Provide the [X, Y] coordinate of the cell's center where the given text is located.  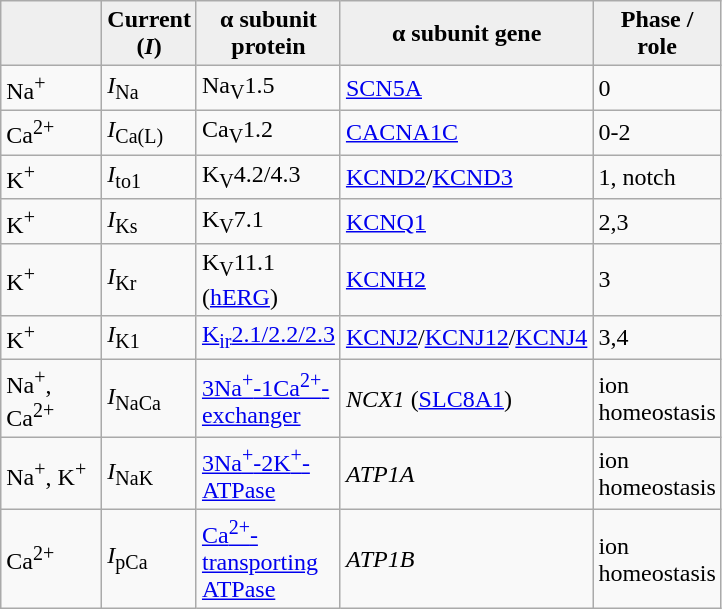
KV11.1 (hERG) [268, 280]
INaK [150, 474]
Ca2+-transporting ATPase [268, 560]
Kir2.1/2.2/2.3 [268, 338]
3Na+-2K+-ATPase [268, 474]
ICa(L) [150, 132]
KCNH2 [466, 280]
KCNQ1 [466, 222]
NCX1 (SLC8A1) [466, 399]
CACNA1C [466, 132]
IKs [150, 222]
KCND2/KCND3 [466, 178]
INaCa [150, 399]
2,3 [657, 222]
3,4 [657, 338]
ATP1A [466, 474]
SCN5A [466, 88]
KV7.1 [268, 222]
INa [150, 88]
KV4.2/4.3 [268, 178]
IKr [150, 280]
3Na+-1Ca2+-exchanger [268, 399]
Na+ [52, 88]
IK1 [150, 338]
Na+, K+ [52, 474]
Na+, Ca2+ [52, 399]
Current (I) [150, 34]
1, notch [657, 178]
0 [657, 88]
NaV1.5 [268, 88]
3 [657, 280]
ATP1B [466, 560]
Ito1 [150, 178]
α subunit protein [268, 34]
IpCa [150, 560]
α subunit gene [466, 34]
KCNJ2/KCNJ12/KCNJ4 [466, 338]
0-2 [657, 132]
CaV1.2 [268, 132]
Phase / role [657, 34]
